Detect which cell encompasses the target text, then output its (x, y) center coordinate. 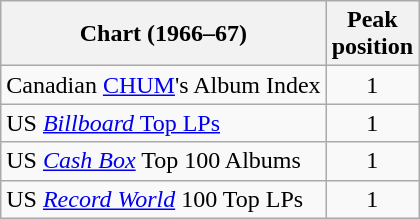
Canadian CHUM's Album Index (164, 85)
US Cash Box Top 100 Albums (164, 161)
US Record World 100 Top LPs (164, 199)
US Billboard Top LPs (164, 123)
Peakposition (372, 34)
Chart (1966–67) (164, 34)
